For the text-containing cell, return its midpoint in (x, y) coordinate format. 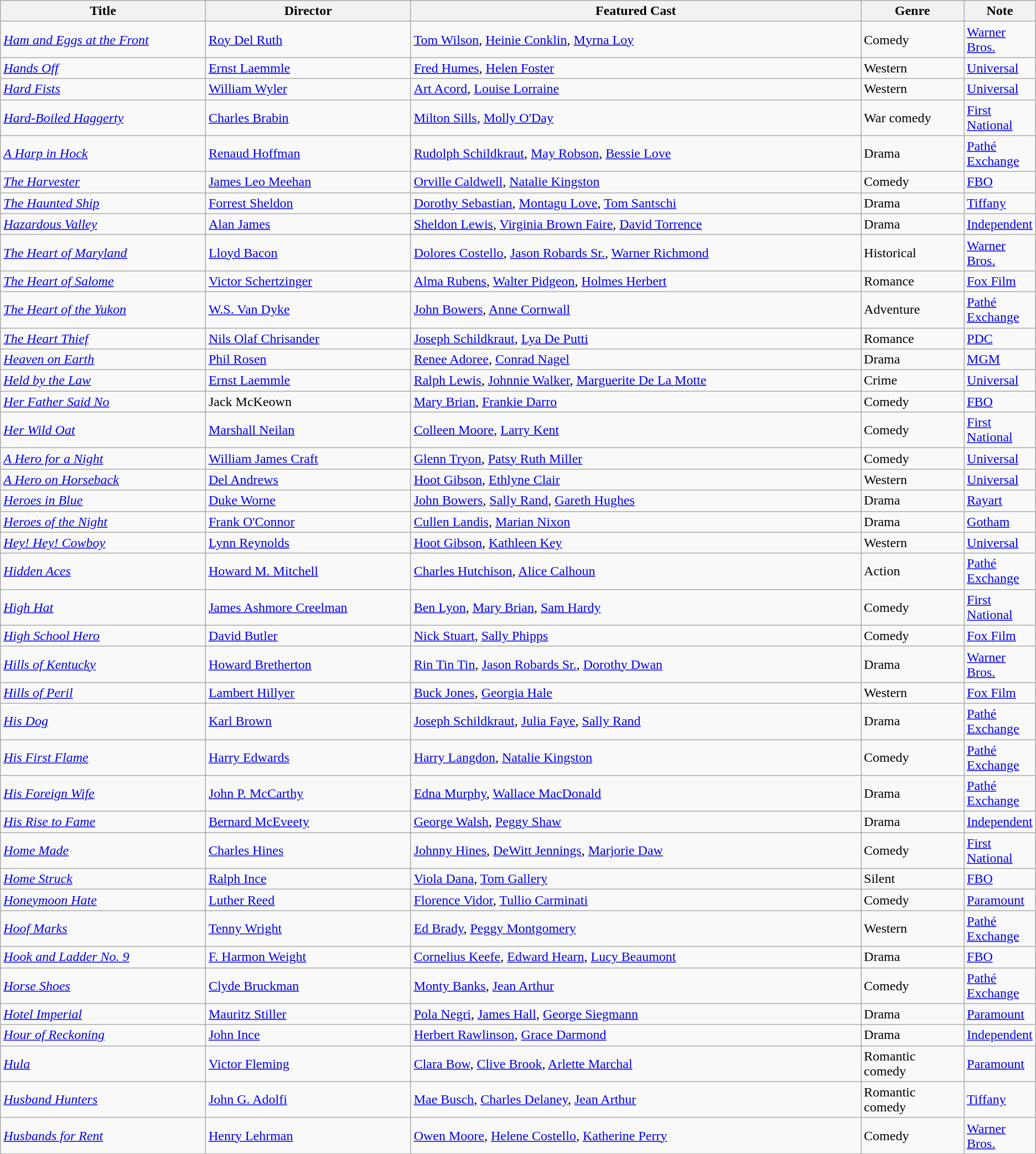
Howard M. Mitchell (308, 571)
Joseph Schildkraut, Julia Faye, Sally Rand (635, 721)
Lynn Reynolds (308, 543)
Note (1000, 11)
William James Craft (308, 459)
The Heart of Salome (103, 281)
Clara Bow, Clive Brook, Arlette Marchal (635, 1063)
Honeymoon Hate (103, 900)
Victor Fleming (308, 1063)
Phil Rosen (308, 360)
Art Acord, Louise Lorraine (635, 89)
Hoot Gibson, Ethlyne Clair (635, 480)
Bernard McEveety (308, 822)
The Harvester (103, 182)
Heaven on Earth (103, 360)
Forrest Sheldon (308, 203)
MGM (1000, 360)
Orville Caldwell, Natalie Kingston (635, 182)
Dorothy Sebastian, Montagu Love, Tom Santschi (635, 203)
Rin Tin Tin, Jason Robards Sr., Dorothy Dwan (635, 664)
Henry Lehrman (308, 1135)
Home Struck (103, 879)
Hills of Kentucky (103, 664)
Hotel Imperial (103, 1014)
Hey! Hey! Cowboy (103, 543)
Husbands for Rent (103, 1135)
Luther Reed (308, 900)
Hard-Boiled Haggerty (103, 117)
John Bowers, Sally Rand, Gareth Hughes (635, 501)
Karl Brown (308, 721)
Herbert Rawlinson, Grace Darmond (635, 1035)
Owen Moore, Helene Costello, Katherine Perry (635, 1135)
The Haunted Ship (103, 203)
Howard Bretherton (308, 664)
Colleen Moore, Larry Kent (635, 430)
Charles Hutchison, Alice Calhoun (635, 571)
Hills of Peril (103, 693)
Victor Schertzinger (308, 281)
Joseph Schildkraut, Lya De Putti (635, 338)
Buck Jones, Georgia Hale (635, 693)
Mauritz Stiller (308, 1014)
Featured Cast (635, 11)
Her Wild Oat (103, 430)
Frank O'Connor (308, 522)
A Harp in Hock (103, 154)
Hoot Gibson, Kathleen Key (635, 543)
Genre (913, 11)
Hidden Aces (103, 571)
Hard Fists (103, 89)
Marshall Neilan (308, 430)
Clyde Bruckman (308, 986)
F. Harmon Weight (308, 957)
High Hat (103, 607)
Hazardous Valley (103, 224)
Renee Adoree, Conrad Nagel (635, 360)
Title (103, 11)
His Rise to Fame (103, 822)
Ralph Lewis, Johnnie Walker, Marguerite De La Motte (635, 381)
Del Andrews (308, 480)
Sheldon Lewis, Virginia Brown Faire, David Torrence (635, 224)
Crime (913, 381)
Fred Humes, Helen Foster (635, 68)
His Foreign Wife (103, 793)
Viola Dana, Tom Gallery (635, 879)
Gotham (1000, 522)
Johnny Hines, DeWitt Jennings, Marjorie Daw (635, 851)
Lambert Hillyer (308, 693)
Lloyd Bacon (308, 252)
Ham and Eggs at the Front (103, 40)
John Ince (308, 1035)
Pola Negri, James Hall, George Siegmann (635, 1014)
Rudolph Schildkraut, May Robson, Bessie Love (635, 154)
Adventure (913, 310)
Husband Hunters (103, 1100)
Cullen Landis, Marian Nixon (635, 522)
Cornelius Keefe, Edward Hearn, Lucy Beaumont (635, 957)
PDC (1000, 338)
Hula (103, 1063)
The Heart of the Yukon (103, 310)
Monty Banks, Jean Arthur (635, 986)
The Heart of Maryland (103, 252)
Alma Rubens, Walter Pidgeon, Holmes Herbert (635, 281)
John Bowers, Anne Cornwall (635, 310)
Florence Vidor, Tullio Carminati (635, 900)
Charles Brabin (308, 117)
John P. McCarthy (308, 793)
Rayart (1000, 501)
Milton Sills, Molly O'Day (635, 117)
Ralph Ince (308, 879)
Her Father Said No (103, 402)
Nils Olaf Chrisander (308, 338)
James Leo Meehan (308, 182)
Tenny Wright (308, 928)
David Butler (308, 636)
Action (913, 571)
Harry Edwards (308, 757)
War comedy (913, 117)
Mary Brian, Frankie Darro (635, 402)
Glenn Tryon, Patsy Ruth Miller (635, 459)
Dolores Costello, Jason Robards Sr., Warner Richmond (635, 252)
Home Made (103, 851)
Ed Brady, Peggy Montgomery (635, 928)
His First Flame (103, 757)
Hands Off (103, 68)
Jack McKeown (308, 402)
A Hero on Horseback (103, 480)
John G. Adolfi (308, 1100)
Edna Murphy, Wallace MacDonald (635, 793)
Silent (913, 879)
Hour of Reckoning (103, 1035)
Harry Langdon, Natalie Kingston (635, 757)
Horse Shoes (103, 986)
The Heart Thief (103, 338)
Duke Worne (308, 501)
A Hero for a Night (103, 459)
Tom Wilson, Heinie Conklin, Myrna Loy (635, 40)
Charles Hines (308, 851)
James Ashmore Creelman (308, 607)
William Wyler (308, 89)
Renaud Hoffman (308, 154)
Ben Lyon, Mary Brian, Sam Hardy (635, 607)
Director (308, 11)
Hook and Ladder No. 9 (103, 957)
Held by the Law (103, 381)
High School Hero (103, 636)
W.S. Van Dyke (308, 310)
Mae Busch, Charles Delaney, Jean Arthur (635, 1100)
Roy Del Ruth (308, 40)
Hoof Marks (103, 928)
Alan James (308, 224)
Heroes in Blue (103, 501)
Heroes of the Night (103, 522)
George Walsh, Peggy Shaw (635, 822)
Historical (913, 252)
His Dog (103, 721)
Nick Stuart, Sally Phipps (635, 636)
